Output the (X, Y) coordinate of the center of the cell containing the given text.  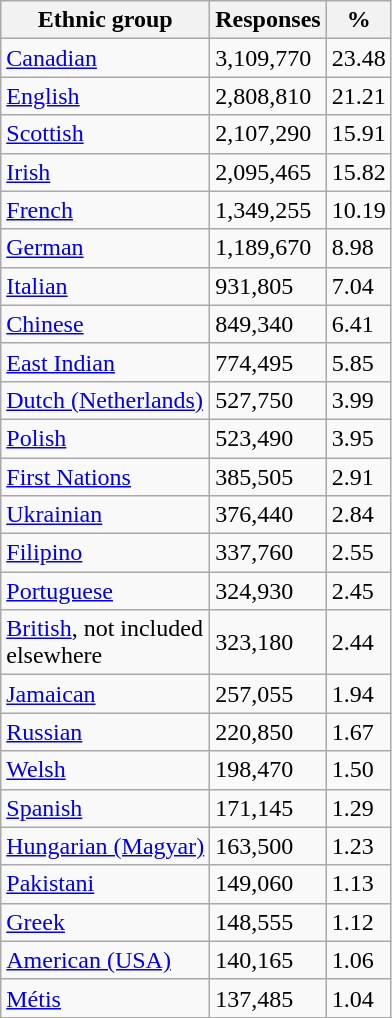
East Indian (106, 362)
Métis (106, 998)
American (USA) (106, 960)
Greek (106, 922)
324,930 (268, 591)
257,055 (268, 694)
23.48 (358, 58)
849,340 (268, 324)
2.45 (358, 591)
2,107,290 (268, 134)
15.82 (358, 172)
2,095,465 (268, 172)
171,145 (268, 808)
Polish (106, 438)
Ukrainian (106, 515)
376,440 (268, 515)
Italian (106, 286)
931,805 (268, 286)
% (358, 20)
1.06 (358, 960)
5.85 (358, 362)
French (106, 210)
Hungarian (Magyar) (106, 846)
British, not includedelsewhere (106, 642)
Russian (106, 732)
15.91 (358, 134)
1.94 (358, 694)
Portuguese (106, 591)
1.29 (358, 808)
137,485 (268, 998)
English (106, 96)
2.91 (358, 477)
1,349,255 (268, 210)
Spanish (106, 808)
323,180 (268, 642)
8.98 (358, 248)
3.99 (358, 400)
Welsh (106, 770)
1.23 (358, 846)
Chinese (106, 324)
1.67 (358, 732)
1.12 (358, 922)
3,109,770 (268, 58)
1.13 (358, 884)
First Nations (106, 477)
774,495 (268, 362)
Scottish (106, 134)
Canadian (106, 58)
523,490 (268, 438)
527,750 (268, 400)
385,505 (268, 477)
220,850 (268, 732)
7.04 (358, 286)
1.50 (358, 770)
Ethnic group (106, 20)
6.41 (358, 324)
2.55 (358, 553)
1,189,670 (268, 248)
149,060 (268, 884)
3.95 (358, 438)
140,165 (268, 960)
1.04 (358, 998)
2.84 (358, 515)
Irish (106, 172)
163,500 (268, 846)
21.21 (358, 96)
Dutch (Netherlands) (106, 400)
2.44 (358, 642)
German (106, 248)
Responses (268, 20)
337,760 (268, 553)
198,470 (268, 770)
148,555 (268, 922)
2,808,810 (268, 96)
Filipino (106, 553)
Jamaican (106, 694)
10.19 (358, 210)
Pakistani (106, 884)
